Capture the cell that displays the provided text and extract its (x, y) central coordinate. 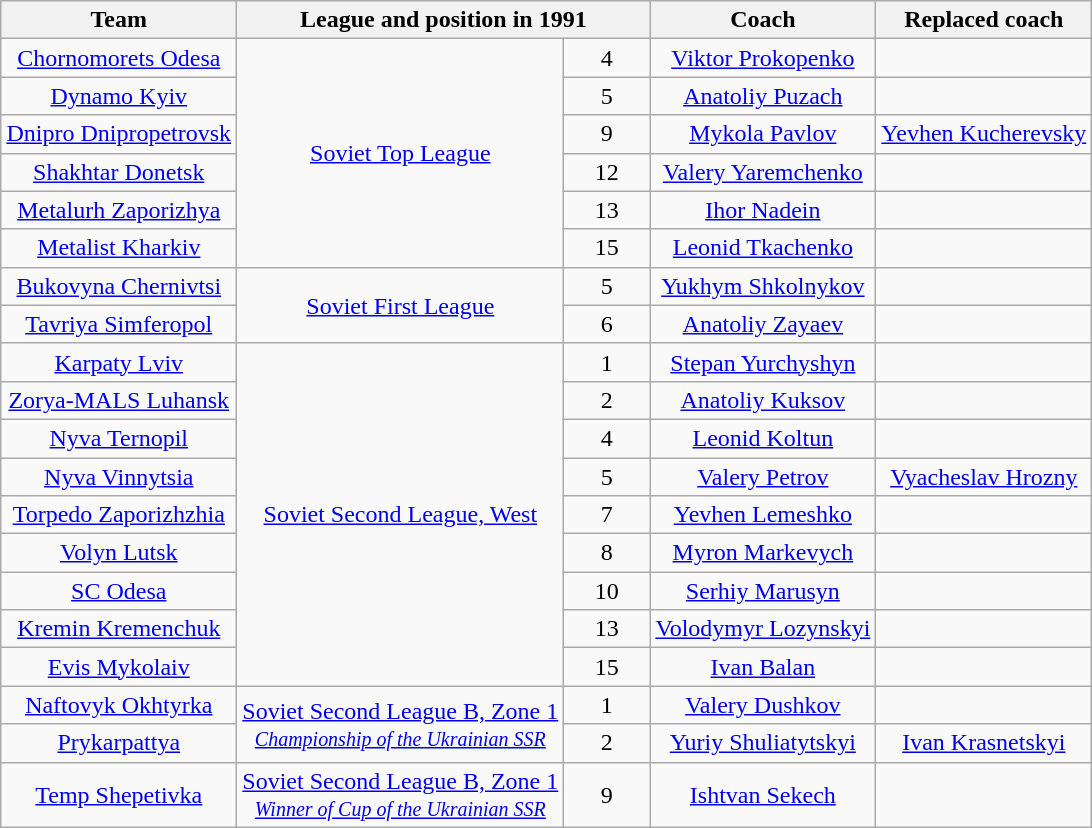
Team (119, 20)
Ishtvan Sekech (763, 794)
Ihor Nadein (763, 210)
Soviet First League (400, 305)
Leonid Koltun (763, 438)
Torpedo Zaporizhzhia (119, 515)
Zorya-MALS Luhansk (119, 400)
Metalist Kharkiv (119, 248)
Mykola Pavlov (763, 134)
8 (607, 553)
Coach (763, 20)
Valery Dushkov (763, 705)
Bukovyna Chernivtsi (119, 286)
Yuriy Shuliatytskyi (763, 743)
Vyacheslav Hrozny (984, 477)
League and position in 1991 (444, 20)
Viktor Prokopenko (763, 58)
Metalurh Zaporizhya (119, 210)
Dnipro Dnipropetrovsk (119, 134)
Tavriya Simferopol (119, 324)
Stepan Yurchyshyn (763, 362)
Nyva Vinnytsia (119, 477)
Nyva Ternopil (119, 438)
Yukhym Shkolnykov (763, 286)
Ivan Krasnetskyi (984, 743)
Evis Mykolaiv (119, 667)
Chornomorets Odesa (119, 58)
Anatoliy Kuksov (763, 400)
Soviet Second League B, Zone 1Championship of the Ukrainian SSR (400, 724)
Kremin Kremenchuk (119, 629)
Myron Markevych (763, 553)
Volyn Lutsk (119, 553)
Yevhen Kucherevsky (984, 134)
Valery Yaremchenko (763, 172)
12 (607, 172)
Karpaty Lviv (119, 362)
Soviet Second League, West (400, 514)
Prykarpattya (119, 743)
Dynamo Kyiv (119, 96)
Temp Shepetivka (119, 794)
6 (607, 324)
Yevhen Lemeshko (763, 515)
SC Odesa (119, 591)
7 (607, 515)
Ivan Balan (763, 667)
Anatoliy Puzach (763, 96)
Serhiy Marusyn (763, 591)
Soviet Second League B, Zone 1Winner of Cup of the Ukrainian SSR (400, 794)
Valery Petrov (763, 477)
10 (607, 591)
Leonid Tkachenko (763, 248)
Shakhtar Donetsk (119, 172)
Volodymyr Lozynskyi (763, 629)
Replaced coach (984, 20)
Naftovyk Okhtyrka (119, 705)
Soviet Top League (400, 153)
Anatoliy Zayaev (763, 324)
